Return (X, Y) of the center of cell containing provided text 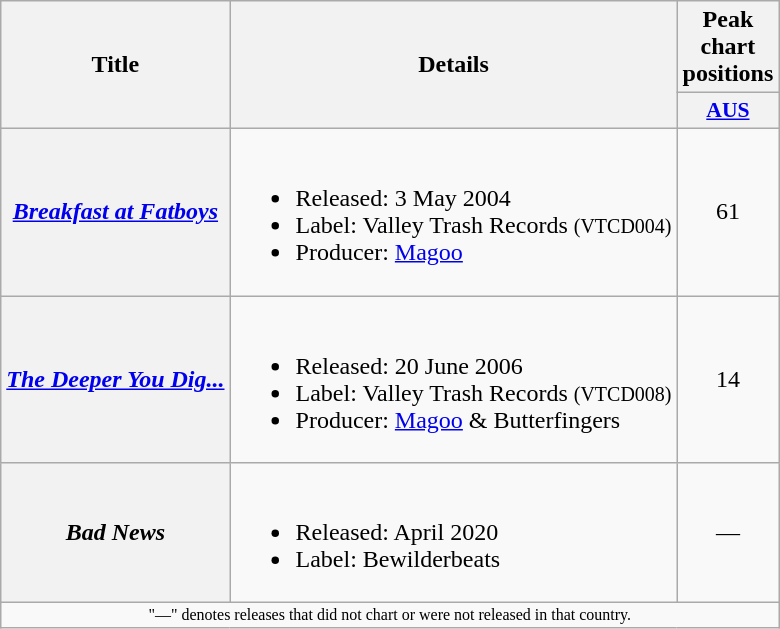
Breakfast at Fatboys (116, 212)
Bad News (116, 533)
Released: April 2020Label: Bewilderbeats (454, 533)
The Deeper You Dig... (116, 380)
Details (454, 65)
Title (116, 65)
Released: 20 June 2006Label: Valley Trash Records (VTCD008)Producer: Magoo & Butterfingers (454, 380)
— (728, 533)
61 (728, 212)
AUS (728, 111)
14 (728, 380)
"—" denotes releases that did not chart or were not released in that country. (390, 615)
Peak chart positions (728, 47)
Released: 3 May 2004Label: Valley Trash Records (VTCD004)Producer: Magoo (454, 212)
